Provide the (X, Y) coordinate of the cell's center where the given text is located.  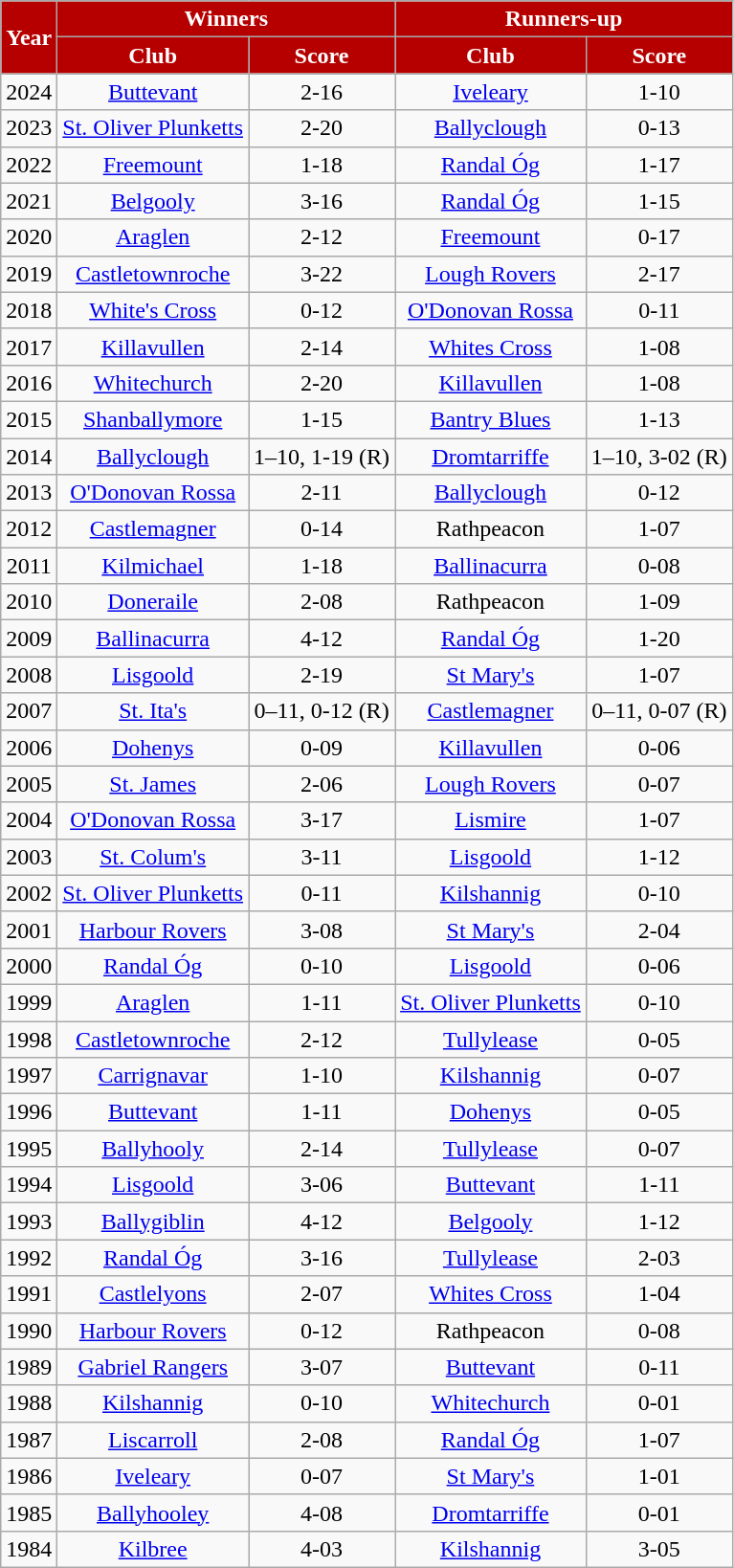
2006 (29, 748)
0-13 (658, 128)
2020 (29, 237)
Carrignavar (153, 1076)
1989 (29, 1367)
2015 (29, 419)
Winners (226, 19)
2018 (29, 310)
0–11, 0-12 (R) (322, 711)
2008 (29, 675)
2-17 (658, 274)
3-08 (322, 930)
2-04 (658, 930)
2019 (29, 274)
3-07 (322, 1367)
1-20 (658, 638)
3-05 (658, 1549)
1997 (29, 1076)
1990 (29, 1331)
Ballyhooley (153, 1512)
0-17 (658, 237)
2017 (29, 347)
1991 (29, 1294)
4-08 (322, 1512)
2-19 (322, 675)
3-06 (322, 1185)
2005 (29, 784)
Shanballymore (153, 419)
2000 (29, 966)
St. James (153, 784)
3-22 (322, 274)
2013 (29, 493)
2022 (29, 165)
0–11, 0-07 (R) (658, 711)
White's Cross (153, 310)
2012 (29, 529)
1986 (29, 1476)
1–10, 1-19 (R) (322, 457)
1-17 (658, 165)
2002 (29, 893)
2010 (29, 602)
1-09 (658, 602)
1-13 (658, 419)
2-06 (322, 784)
Kilmichael (153, 566)
St. Ita's (153, 711)
1998 (29, 1039)
2014 (29, 457)
2011 (29, 566)
2004 (29, 820)
1-04 (658, 1294)
1995 (29, 1149)
2024 (29, 92)
Liscarroll (153, 1440)
2016 (29, 383)
1984 (29, 1549)
1992 (29, 1258)
1988 (29, 1403)
Ballygiblin (153, 1221)
Doneraile (153, 602)
Kilbree (153, 1549)
St. Colum's (153, 857)
1996 (29, 1112)
2003 (29, 857)
Gabriel Rangers (153, 1367)
1985 (29, 1512)
1–10, 3-02 (R) (658, 457)
1-01 (658, 1476)
4-03 (322, 1549)
3-11 (322, 857)
2023 (29, 128)
2-03 (658, 1258)
3-17 (322, 820)
2007 (29, 711)
2001 (29, 930)
Lismire (491, 820)
1994 (29, 1185)
Runners-up (565, 19)
Ballyhooly (153, 1149)
0-09 (322, 748)
2-07 (322, 1294)
0-14 (322, 529)
Castlelyons (153, 1294)
1993 (29, 1221)
1987 (29, 1440)
Year (29, 37)
2021 (29, 201)
2-16 (322, 92)
2009 (29, 638)
2-11 (322, 493)
1999 (29, 1002)
Bantry Blues (491, 419)
